Pinpoint the cell where the given text exists, returning its (X, Y) midpoint coordinate. 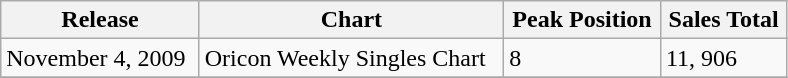
Oricon Weekly Singles Chart (351, 58)
8 (582, 58)
11, 906 (723, 58)
Release (100, 20)
Peak Position (582, 20)
Sales Total (723, 20)
Chart (351, 20)
November 4, 2009 (100, 58)
